Return the [X, Y] coordinate for the center point of the cell that contains the specified text.  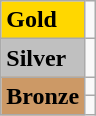
Silver [43, 58]
Bronze [43, 96]
Gold [43, 20]
